Return [x, y] of the center of cell containing provided text 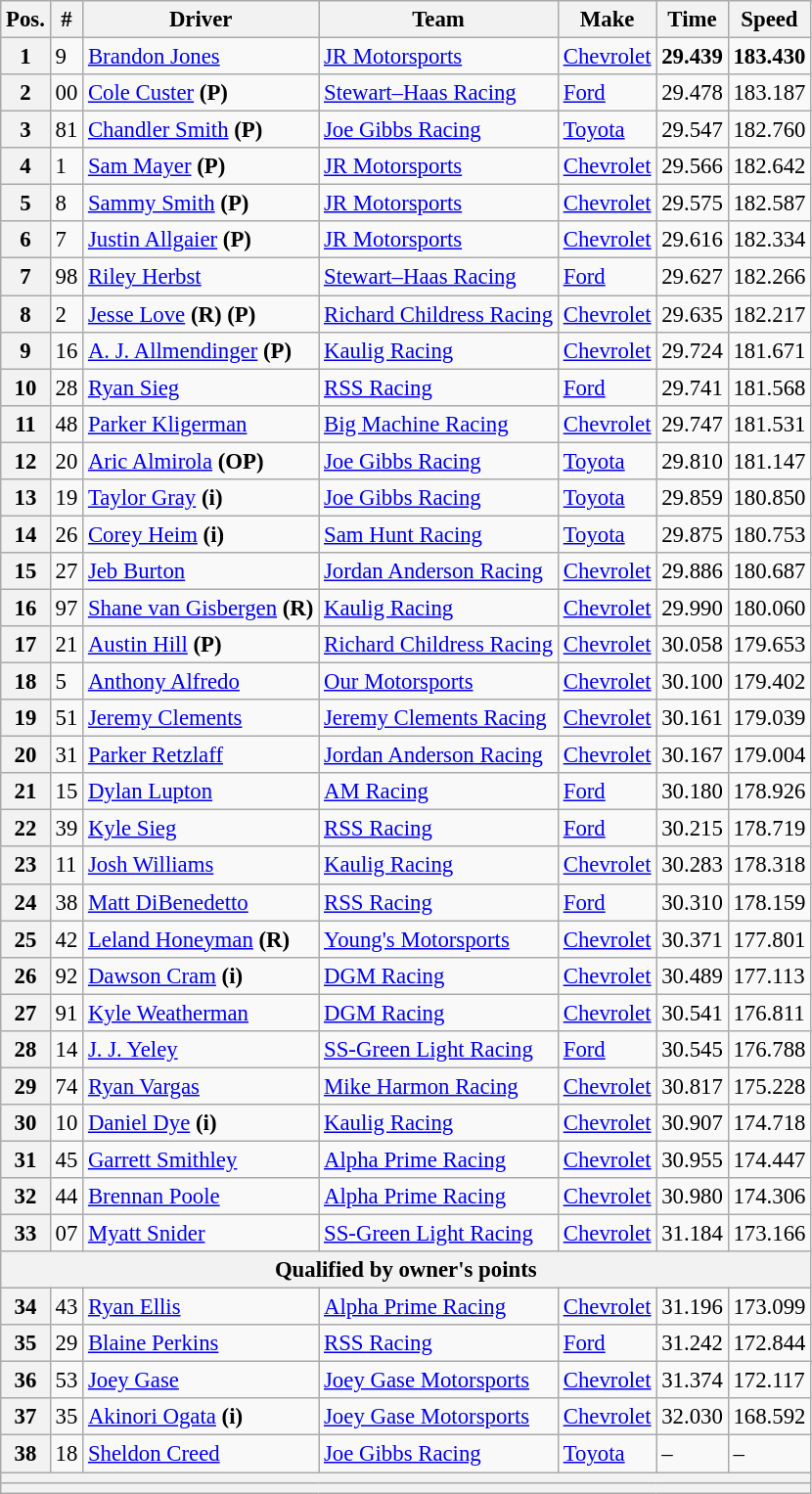
Sheldon Creed [202, 1454]
Josh Williams [202, 866]
22 [25, 829]
13 [25, 498]
179.039 [769, 718]
Leland Honeyman (R) [202, 939]
183.187 [769, 93]
29.547 [693, 130]
30 [25, 1123]
30.310 [693, 902]
32 [25, 1197]
Mike Harmon Racing [438, 1086]
179.653 [769, 645]
Blaine Perkins [202, 1343]
Garrett Smithley [202, 1159]
53 [67, 1381]
30.100 [693, 682]
181.147 [769, 461]
Speed [769, 20]
Sam Hunt Racing [438, 534]
Justin Allgaier (P) [202, 240]
45 [67, 1159]
Austin Hill (P) [202, 645]
Akinori Ogata (i) [202, 1418]
48 [67, 424]
29.478 [693, 93]
Corey Heim (i) [202, 534]
Young's Motorsports [438, 939]
174.718 [769, 1123]
39 [67, 829]
173.166 [769, 1234]
30.489 [693, 975]
181.531 [769, 424]
Kyle Sieg [202, 829]
Jesse Love (R) (P) [202, 314]
# [67, 20]
30.980 [693, 1197]
12 [25, 461]
97 [67, 608]
180.850 [769, 498]
30.058 [693, 645]
182.760 [769, 130]
31.196 [693, 1307]
30.371 [693, 939]
Brennan Poole [202, 1197]
179.004 [769, 755]
29.747 [693, 424]
Parker Retzlaff [202, 755]
Jeremy Clements [202, 718]
172.117 [769, 1381]
33 [25, 1234]
174.447 [769, 1159]
36 [25, 1381]
176.811 [769, 1013]
176.788 [769, 1050]
Dawson Cram (i) [202, 975]
92 [67, 975]
Sammy Smith (P) [202, 204]
Ryan Sieg [202, 387]
Aric Almirola (OP) [202, 461]
Parker Kligerman [202, 424]
Kyle Weatherman [202, 1013]
Matt DiBenedetto [202, 902]
17 [25, 645]
91 [67, 1013]
Jeremy Clements Racing [438, 718]
Big Machine Racing [438, 424]
Qualified by owner's points [406, 1270]
Chandler Smith (P) [202, 130]
181.671 [769, 350]
172.844 [769, 1343]
180.687 [769, 571]
30.955 [693, 1159]
30.161 [693, 718]
Team [438, 20]
30.907 [693, 1123]
178.926 [769, 792]
Time [693, 20]
179.402 [769, 682]
29.575 [693, 204]
173.099 [769, 1307]
29.990 [693, 608]
30.817 [693, 1086]
44 [67, 1197]
74 [67, 1086]
29.875 [693, 534]
Our Motorsports [438, 682]
31.184 [693, 1234]
29.810 [693, 461]
182.334 [769, 240]
29.635 [693, 314]
Make [607, 20]
Myatt Snider [202, 1234]
174.306 [769, 1197]
180.060 [769, 608]
29.859 [693, 498]
00 [67, 93]
168.592 [769, 1418]
Pos. [25, 20]
43 [67, 1307]
177.801 [769, 939]
30.283 [693, 866]
32.030 [693, 1418]
29.439 [693, 57]
34 [25, 1307]
183.430 [769, 57]
51 [67, 718]
Ryan Vargas [202, 1086]
Sam Mayer (P) [202, 166]
6 [25, 240]
29.724 [693, 350]
A. J. Allmendinger (P) [202, 350]
Daniel Dye (i) [202, 1123]
182.587 [769, 204]
29.616 [693, 240]
Brandon Jones [202, 57]
3 [25, 130]
29.566 [693, 166]
30.215 [693, 829]
Taylor Gray (i) [202, 498]
30.541 [693, 1013]
29.741 [693, 387]
23 [25, 866]
Driver [202, 20]
98 [67, 277]
178.159 [769, 902]
Anthony Alfredo [202, 682]
42 [67, 939]
Ryan Ellis [202, 1307]
Joey Gase [202, 1381]
30.545 [693, 1050]
Cole Custer (P) [202, 93]
81 [67, 130]
Shane van Gisbergen (R) [202, 608]
177.113 [769, 975]
Riley Herbst [202, 277]
30.167 [693, 755]
37 [25, 1418]
25 [25, 939]
182.217 [769, 314]
31.242 [693, 1343]
Dylan Lupton [202, 792]
30.180 [693, 792]
182.266 [769, 277]
24 [25, 902]
07 [67, 1234]
J. J. Yeley [202, 1050]
AM Racing [438, 792]
29.627 [693, 277]
182.642 [769, 166]
31.374 [693, 1381]
175.228 [769, 1086]
178.318 [769, 866]
4 [25, 166]
180.753 [769, 534]
29.886 [693, 571]
181.568 [769, 387]
Jeb Burton [202, 571]
178.719 [769, 829]
